Scan for the cell matching the given text and deliver its (x, y) coordinate at center. 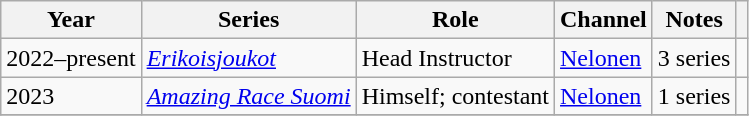
Role (455, 20)
Amazing Race Suomi (248, 96)
Series (248, 20)
2022–present (71, 58)
1 series (694, 96)
Channel (604, 20)
Year (71, 20)
Notes (694, 20)
3 series (694, 58)
Himself; contestant (455, 96)
Head Instructor (455, 58)
Erikoisjoukot (248, 58)
2023 (71, 96)
